Extract the (X, Y) coordinate from the center of the cell holding the provided text.  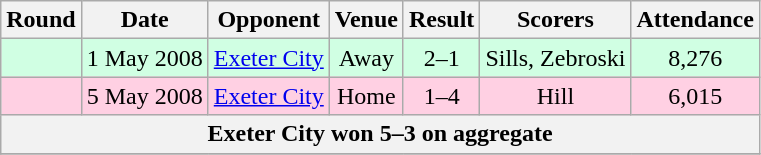
Round (41, 20)
1–4 (441, 96)
8,276 (695, 58)
1 May 2008 (144, 58)
Home (366, 96)
Hill (556, 96)
5 May 2008 (144, 96)
Result (441, 20)
2–1 (441, 58)
Scorers (556, 20)
Date (144, 20)
Opponent (268, 20)
Exeter City won 5–3 on aggregate (380, 134)
Venue (366, 20)
Attendance (695, 20)
6,015 (695, 96)
Away (366, 58)
Sills, Zebroski (556, 58)
